Detect which cell encompasses the target text, then output its [x, y] center coordinate. 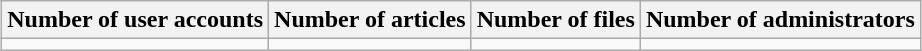
Number of files [556, 20]
Number of administrators [780, 20]
Number of user accounts [136, 20]
Number of articles [370, 20]
